Return the (x, y) coordinate for the center point of the cell that contains the specified text.  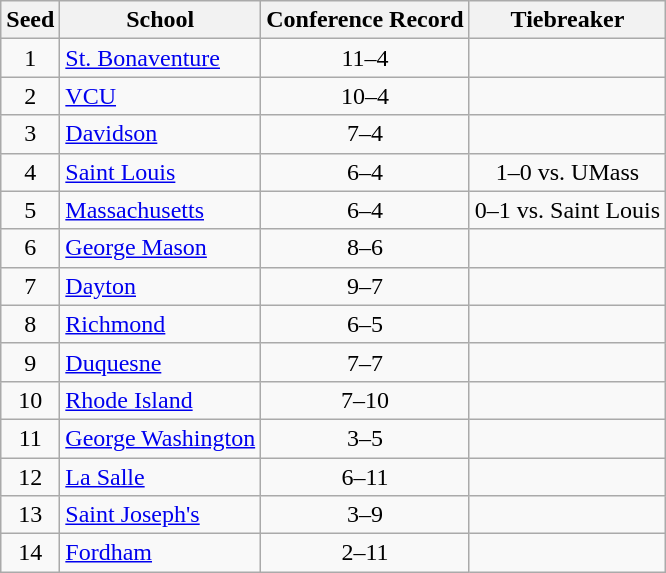
School (160, 20)
3–9 (366, 515)
9 (30, 362)
George Washington (160, 438)
Tiebreaker (567, 20)
14 (30, 553)
Rhode Island (160, 400)
10 (30, 400)
6 (30, 248)
Seed (30, 20)
George Mason (160, 248)
Saint Joseph's (160, 515)
6–11 (366, 477)
2 (30, 96)
1–0 vs. UMass (567, 172)
VCU (160, 96)
Conference Record (366, 20)
10–4 (366, 96)
9–7 (366, 286)
Massachusetts (160, 210)
13 (30, 515)
St. Bonaventure (160, 58)
Richmond (160, 324)
Dayton (160, 286)
Duquesne (160, 362)
8 (30, 324)
8–6 (366, 248)
12 (30, 477)
5 (30, 210)
7–4 (366, 134)
Davidson (160, 134)
11 (30, 438)
7 (30, 286)
3–5 (366, 438)
1 (30, 58)
La Salle (160, 477)
0–1 vs. Saint Louis (567, 210)
Saint Louis (160, 172)
4 (30, 172)
Fordham (160, 553)
11–4 (366, 58)
2–11 (366, 553)
6–5 (366, 324)
3 (30, 134)
7–10 (366, 400)
7–7 (366, 362)
